Find where the given text appears and provide that cell's center as [X, Y] coordinate. 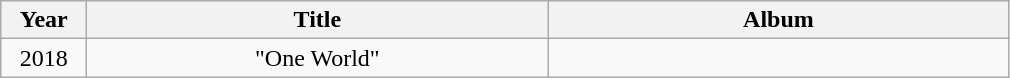
Album [778, 20]
Year [44, 20]
2018 [44, 58]
Title [318, 20]
"One World" [318, 58]
